Return [x, y] of the center of cell containing provided text 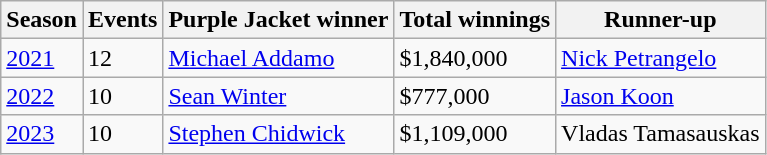
2021 [42, 58]
Total winnings [475, 20]
Jason Koon [661, 96]
Events [122, 20]
$1,840,000 [475, 58]
Vladas Tamasauskas [661, 134]
2022 [42, 96]
Nick Petrangelo [661, 58]
12 [122, 58]
Purple Jacket winner [278, 20]
Runner-up [661, 20]
Michael Addamo [278, 58]
2023 [42, 134]
$777,000 [475, 96]
Stephen Chidwick [278, 134]
$1,109,000 [475, 134]
Season [42, 20]
Sean Winter [278, 96]
